Identify which cell holds the provided text, then report its [X, Y] central coordinate. 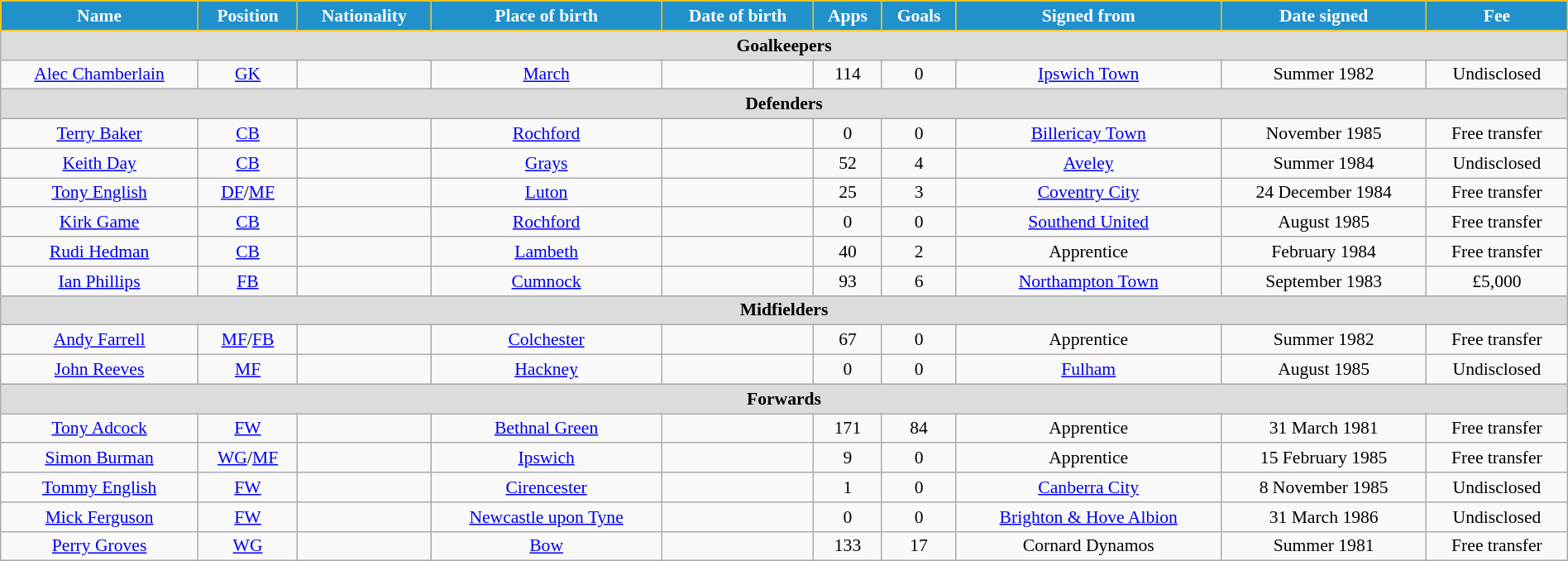
March [547, 74]
3 [919, 193]
Perry Groves [99, 546]
Lambeth [547, 252]
Summer 1981 [1324, 546]
Fee [1497, 16]
WG [247, 546]
Defenders [784, 104]
Andy Farrell [99, 340]
Nationality [364, 16]
84 [919, 429]
1 [849, 487]
Alec Chamberlain [99, 74]
Colchester [547, 340]
Ipswich Town [1088, 74]
Place of birth [547, 16]
WG/MF [247, 458]
6 [919, 281]
114 [849, 74]
FB [247, 281]
Bethnal Green [547, 429]
31 March 1986 [1324, 517]
Cumnock [547, 281]
93 [849, 281]
Midfielders [784, 310]
£5,000 [1497, 281]
Name [99, 16]
24 December 1984 [1324, 193]
Signed from [1088, 16]
Summer 1984 [1324, 163]
Goalkeepers [784, 46]
Ipswich [547, 458]
9 [849, 458]
133 [849, 546]
Forwards [784, 399]
Date of birth [738, 16]
2 [919, 252]
Northampton Town [1088, 281]
171 [849, 429]
4 [919, 163]
Apps [849, 16]
September 1983 [1324, 281]
Tony English [99, 193]
Bow [547, 546]
Southend United [1088, 223]
Date signed [1324, 16]
31 March 1981 [1324, 429]
Position [247, 16]
8 November 1985 [1324, 487]
Aveley [1088, 163]
Terry Baker [99, 134]
Tommy English [99, 487]
Tony Adcock [99, 429]
Keith Day [99, 163]
Canberra City [1088, 487]
Billericay Town [1088, 134]
Luton [547, 193]
40 [849, 252]
Rudi Hedman [99, 252]
Newcastle upon Tyne [547, 517]
17 [919, 546]
February 1984 [1324, 252]
Fulham [1088, 370]
Coventry City [1088, 193]
November 1985 [1324, 134]
MF [247, 370]
Kirk Game [99, 223]
MF/FB [247, 340]
Grays [547, 163]
GK [247, 74]
John Reeves [99, 370]
Simon Burman [99, 458]
Mick Ferguson [99, 517]
Cornard Dynamos [1088, 546]
Brighton & Hove Albion [1088, 517]
15 February 1985 [1324, 458]
Cirencester [547, 487]
52 [849, 163]
Goals [919, 16]
67 [849, 340]
25 [849, 193]
Hackney [547, 370]
Ian Phillips [99, 281]
DF/MF [247, 193]
